Scan for the cell matching the given text and deliver its (x, y) coordinate at center. 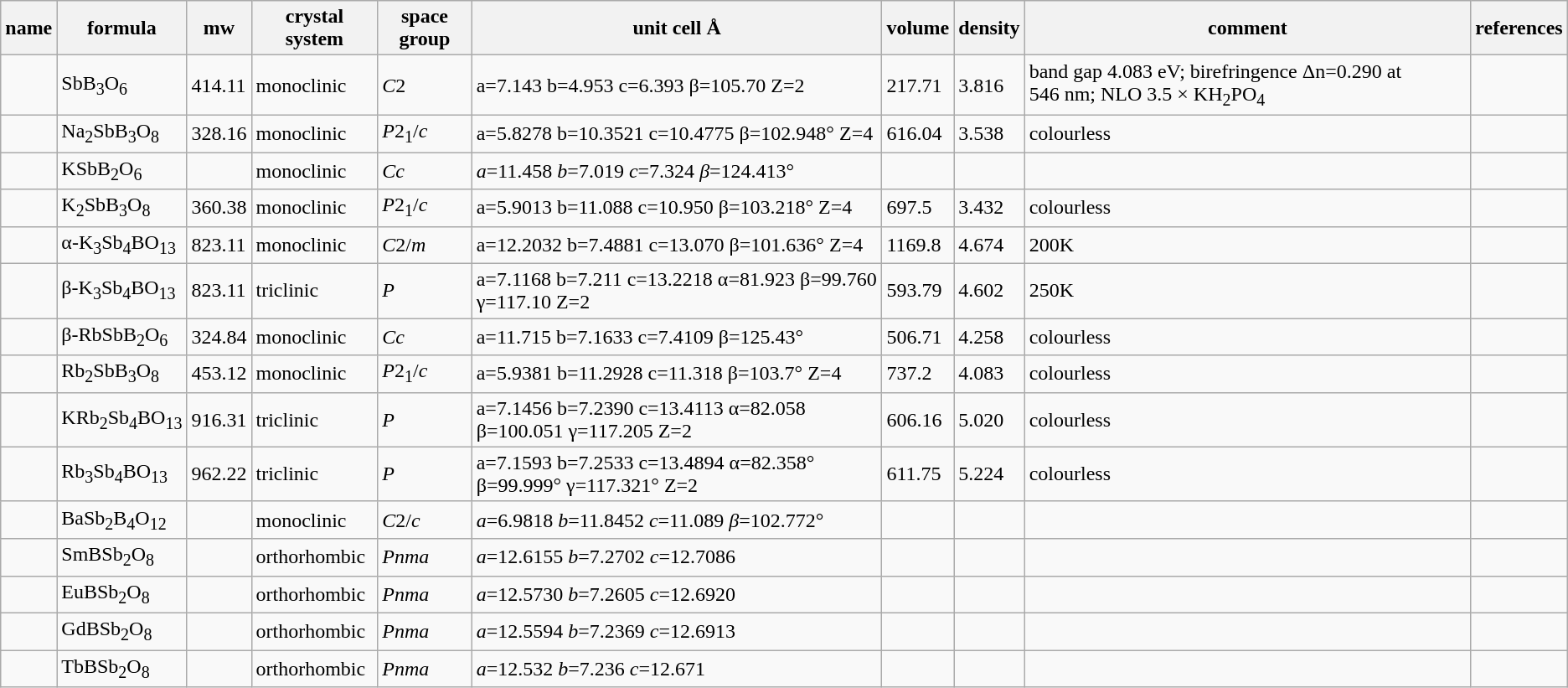
a=7.1456 b=7.2390 c=13.4113 α=82.058 β=100.051 γ=117.205 Z=2 (677, 419)
a=6.9818 b=11.8452 c=11.089 β=102.772° (677, 520)
453.12 (219, 374)
a=12.532 b=7.236 c=12.671 (677, 669)
962.22 (219, 474)
KRb2Sb4BO13 (122, 419)
3.432 (989, 208)
β-K3Sb4BO13 (122, 292)
C2/c (425, 520)
SmBSb2O8 (122, 557)
a=11.715 b=7.1633 c=7.4109 β=125.43° (677, 337)
mw (219, 28)
Na2SbB3O8 (122, 133)
band gap 4.083 eV; birefringence Δn=0.290 at 546 nm; NLO 3.5 × KH2PO4 (1248, 85)
Rb2SbB3O8 (122, 374)
C2 (425, 85)
4.083 (989, 374)
a=5.9013 b=11.088 c=10.950 β=103.218° Z=4 (677, 208)
formula (122, 28)
space group (425, 28)
C2/m (425, 245)
SbB3O6 (122, 85)
references (1519, 28)
a=5.9381 b=11.2928 c=11.318 β=103.7° Z=4 (677, 374)
a=12.2032 b=7.4881 c=13.070 β=101.636° Z=4 (677, 245)
3.538 (989, 133)
324.84 (219, 337)
unit cell Å (677, 28)
K2SbB3O8 (122, 208)
a=12.6155 b=7.2702 c=12.7086 (677, 557)
3.816 (989, 85)
606.16 (918, 419)
737.2 (918, 374)
volume (918, 28)
GdBSb2O8 (122, 631)
β-RbSbB2O6 (122, 337)
616.04 (918, 133)
KSbB2O6 (122, 171)
697.5 (918, 208)
a=11.458 b=7.019 c=7.324 β=124.413° (677, 171)
Rb3Sb4BO13 (122, 474)
506.71 (918, 337)
5.224 (989, 474)
4.674 (989, 245)
4.602 (989, 292)
name (28, 28)
200K (1248, 245)
611.75 (918, 474)
414.11 (219, 85)
BaSb2B4O12 (122, 520)
crystal system (315, 28)
250K (1248, 292)
a=7.1593 b=7.2533 c=13.4894 α=82.358° β=99.999° γ=117.321° Z=2 (677, 474)
1169.8 (918, 245)
593.79 (918, 292)
a=7.1168 b=7.211 c=13.2218 α=81.923 β=99.760 γ=117.10 Z=2 (677, 292)
4.258 (989, 337)
a=7.143 b=4.953 c=6.393 β=105.70 Z=2 (677, 85)
328.16 (219, 133)
TbBSb2O8 (122, 669)
360.38 (219, 208)
α-K3Sb4BO13 (122, 245)
a=12.5730 b=7.2605 c=12.6920 (677, 594)
217.71 (918, 85)
density (989, 28)
916.31 (219, 419)
comment (1248, 28)
a=5.8278 b=10.3521 c=10.4775 β=102.948° Z=4 (677, 133)
5.020 (989, 419)
EuBSb2O8 (122, 594)
a=12.5594 b=7.2369 c=12.6913 (677, 631)
